Detect which cell encompasses the target text, then output its [X, Y] center coordinate. 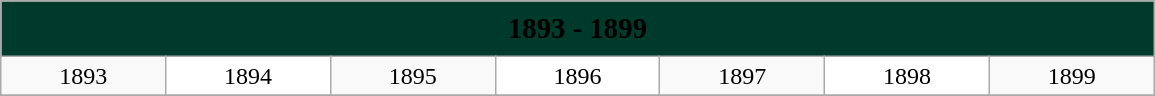
1896 [578, 76]
1897 [742, 76]
1899 [1072, 76]
1898 [908, 76]
1895 [412, 76]
1893 - 1899 [578, 29]
1893 [84, 76]
1894 [248, 76]
